Identify which cell holds the provided text, then report its (X, Y) central coordinate. 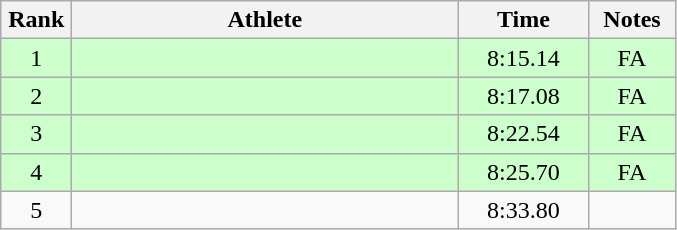
1 (36, 58)
5 (36, 210)
Rank (36, 20)
8:22.54 (524, 134)
8:25.70 (524, 172)
3 (36, 134)
4 (36, 172)
2 (36, 96)
Notes (632, 20)
8:33.80 (524, 210)
8:17.08 (524, 96)
8:15.14 (524, 58)
Athlete (265, 20)
Time (524, 20)
